Pinpoint the cell where the given text exists, returning its [X, Y] midpoint coordinate. 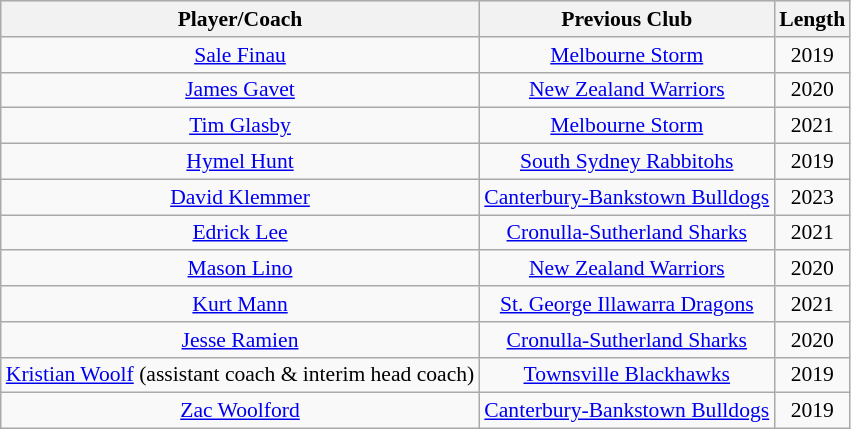
Tim Glasby [240, 126]
Zac Woolford [240, 411]
2023 [812, 197]
Jesse Ramien [240, 340]
Mason Lino [240, 269]
Hymel Hunt [240, 162]
Townsville Blackhawks [626, 375]
Kristian Woolf (assistant coach & interim head coach) [240, 375]
St. George Illawarra Dragons [626, 304]
Length [812, 19]
Edrick Lee [240, 233]
Sale Finau [240, 55]
Kurt Mann [240, 304]
South Sydney Rabbitohs [626, 162]
David Klemmer [240, 197]
Player/Coach [240, 19]
Previous Club [626, 19]
James Gavet [240, 90]
